Identify which cell holds the provided text, then report its (x, y) central coordinate. 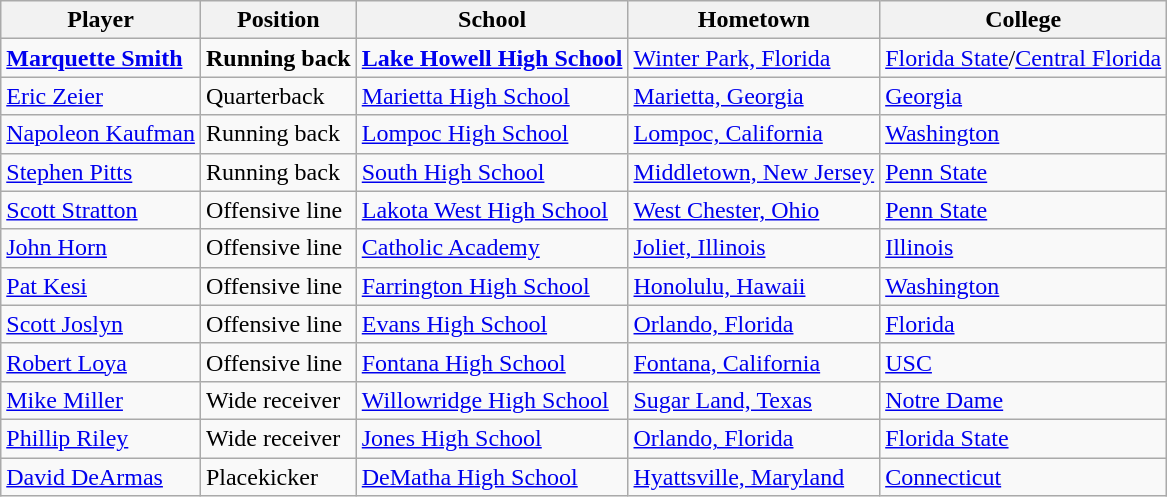
Phillip Riley (101, 438)
USC (1024, 362)
Napoleon Kaufman (101, 134)
South High School (492, 172)
Lakota West High School (492, 210)
Florida State/Central Florida (1024, 58)
Catholic Academy (492, 248)
Placekicker (278, 477)
Marquette Smith (101, 58)
College (1024, 20)
West Chester, Ohio (754, 210)
Georgia (1024, 96)
Robert Loya (101, 362)
Notre Dame (1024, 400)
Scott Stratton (101, 210)
Position (278, 20)
Lake Howell High School (492, 58)
Jones High School (492, 438)
Connecticut (1024, 477)
Illinois (1024, 248)
Farrington High School (492, 286)
School (492, 20)
Stephen Pitts (101, 172)
Quarterback (278, 96)
Fontana, California (754, 362)
Lompoc High School (492, 134)
John Horn (101, 248)
David DeArmas (101, 477)
Florida State (1024, 438)
Scott Joslyn (101, 324)
Mike Miller (101, 400)
Hometown (754, 20)
Willowridge High School (492, 400)
Eric Zeier (101, 96)
Lompoc, California (754, 134)
Fontana High School (492, 362)
Joliet, Illinois (754, 248)
DeMatha High School (492, 477)
Pat Kesi (101, 286)
Middletown, New Jersey (754, 172)
Marietta, Georgia (754, 96)
Player (101, 20)
Florida (1024, 324)
Marietta High School (492, 96)
Evans High School (492, 324)
Hyattsville, Maryland (754, 477)
Winter Park, Florida (754, 58)
Honolulu, Hawaii (754, 286)
Sugar Land, Texas (754, 400)
